From the cell containing the given text, extract its center point as (x, y) coordinate. 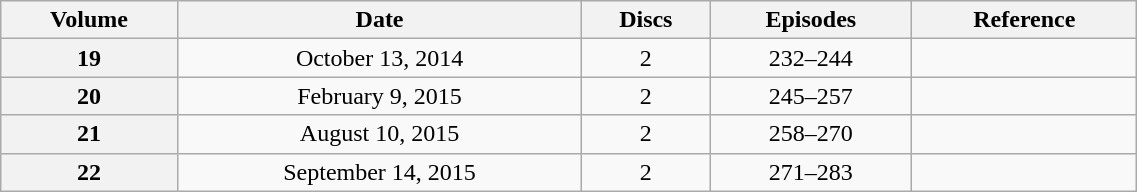
21 (89, 134)
February 9, 2015 (380, 96)
Episodes (811, 20)
Volume (89, 20)
19 (89, 58)
October 13, 2014 (380, 58)
Reference (1024, 20)
232–244 (811, 58)
September 14, 2015 (380, 172)
20 (89, 96)
22 (89, 172)
Discs (646, 20)
271–283 (811, 172)
Date (380, 20)
258–270 (811, 134)
245–257 (811, 96)
August 10, 2015 (380, 134)
